Detect which cell encompasses the target text, then output its (X, Y) center coordinate. 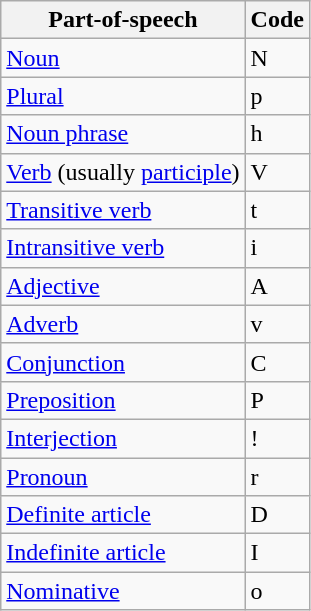
I (277, 553)
i (277, 248)
Part-of-speech (123, 20)
Intransitive verb (123, 248)
Verb (usually participle) (123, 172)
p (277, 96)
v (277, 324)
t (277, 210)
Interjection (123, 438)
Code (277, 20)
Noun phrase (123, 134)
Preposition (123, 400)
o (277, 591)
! (277, 438)
N (277, 58)
P (277, 400)
Definite article (123, 515)
Plural (123, 96)
Pronoun (123, 477)
Conjunction (123, 362)
h (277, 134)
r (277, 477)
Noun (123, 58)
Nominative (123, 591)
Transitive verb (123, 210)
C (277, 362)
Adjective (123, 286)
A (277, 286)
V (277, 172)
D (277, 515)
Indefinite article (123, 553)
Adverb (123, 324)
